Scan for the cell matching the given text and deliver its [X, Y] coordinate at center. 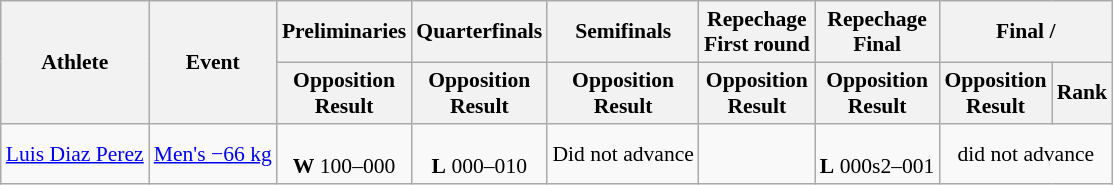
Event [213, 62]
Men's −66 kg [213, 154]
L 000–010 [479, 154]
RepechageFinal [878, 32]
Rank [1082, 92]
did not advance [1026, 154]
Final / [1026, 32]
Athlete [75, 62]
Semifinals [623, 32]
W 100–000 [344, 154]
Quarterfinals [479, 32]
Preliminaries [344, 32]
Luis Diaz Perez [75, 154]
RepechageFirst round [757, 32]
L 000s2–001 [878, 154]
Did not advance [623, 154]
